Identify which cell holds the provided text, then report its [x, y] central coordinate. 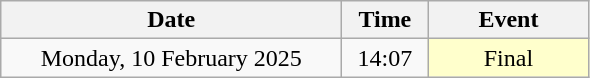
Monday, 10 February 2025 [172, 58]
Final [508, 58]
14:07 [385, 58]
Event [508, 20]
Time [385, 20]
Date [172, 20]
